Find where the given text appears and provide that cell's center as (x, y) coordinate. 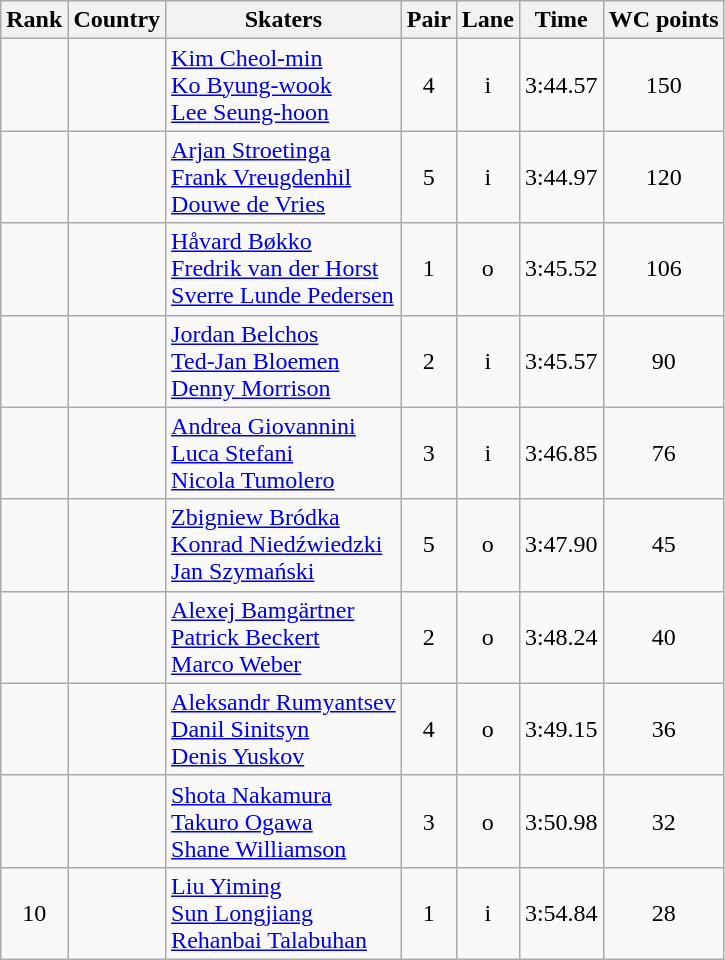
3:44.97 (561, 177)
WC points (664, 20)
28 (664, 913)
3:47.90 (561, 545)
Shota NakamuraTakuro OgawaShane Williamson (284, 821)
Liu YimingSun LongjiangRehanbai Talabuhan (284, 913)
Rank (34, 20)
Arjan StroetingaFrank VreugdenhilDouwe de Vries (284, 177)
3:45.52 (561, 269)
3:44.57 (561, 85)
3:48.24 (561, 637)
3:49.15 (561, 729)
Jordan BelchosTed-Jan BloemenDenny Morrison (284, 361)
3:54.84 (561, 913)
Lane (488, 20)
36 (664, 729)
90 (664, 361)
Country (117, 20)
Zbigniew BródkaKonrad NiedźwiedzkiJan Szymański (284, 545)
3:50.98 (561, 821)
150 (664, 85)
Alexej BamgärtnerPatrick BeckertMarco Weber (284, 637)
106 (664, 269)
Skaters (284, 20)
45 (664, 545)
32 (664, 821)
Time (561, 20)
Håvard BøkkoFredrik van der HorstSverre Lunde Pedersen (284, 269)
Kim Cheol-minKo Byung-wookLee Seung-hoon (284, 85)
Andrea GiovanniniLuca StefaniNicola Tumolero (284, 453)
Aleksandr RumyantsevDanil SinitsynDenis Yuskov (284, 729)
3:46.85 (561, 453)
3:45.57 (561, 361)
76 (664, 453)
Pair (428, 20)
10 (34, 913)
120 (664, 177)
40 (664, 637)
